Search for the cell housing the specified text and yield its [X, Y] center coordinate. 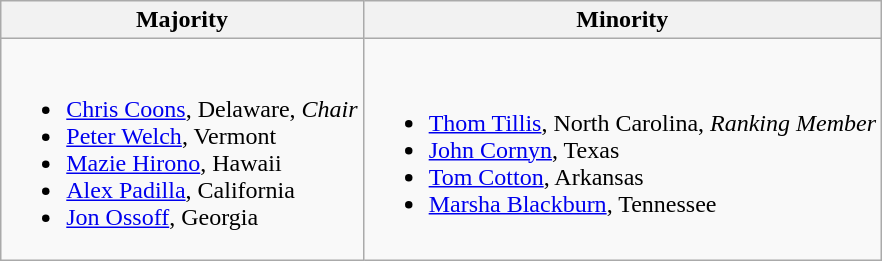
Majority [182, 20]
Thom Tillis, North Carolina, Ranking MemberJohn Cornyn, TexasTom Cotton, ArkansasMarsha Blackburn, Tennessee [622, 150]
Chris Coons, Delaware, ChairPeter Welch, VermontMazie Hirono, HawaiiAlex Padilla, CaliforniaJon Ossoff, Georgia [182, 150]
Minority [622, 20]
